For the text-containing cell, return its midpoint in (X, Y) coordinate format. 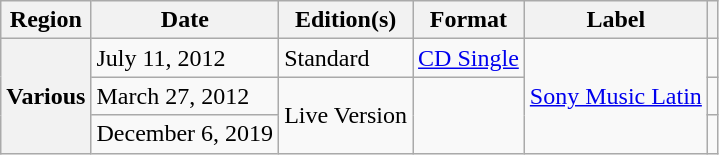
Format (469, 20)
Sony Music Latin (616, 96)
Standard (346, 58)
CD Single (469, 58)
December 6, 2019 (185, 134)
Label (616, 20)
Region (46, 20)
Various (46, 96)
Live Version (346, 115)
Date (185, 20)
March 27, 2012 (185, 96)
July 11, 2012 (185, 58)
Edition(s) (346, 20)
